Capture the cell that displays the provided text and extract its [x, y] central coordinate. 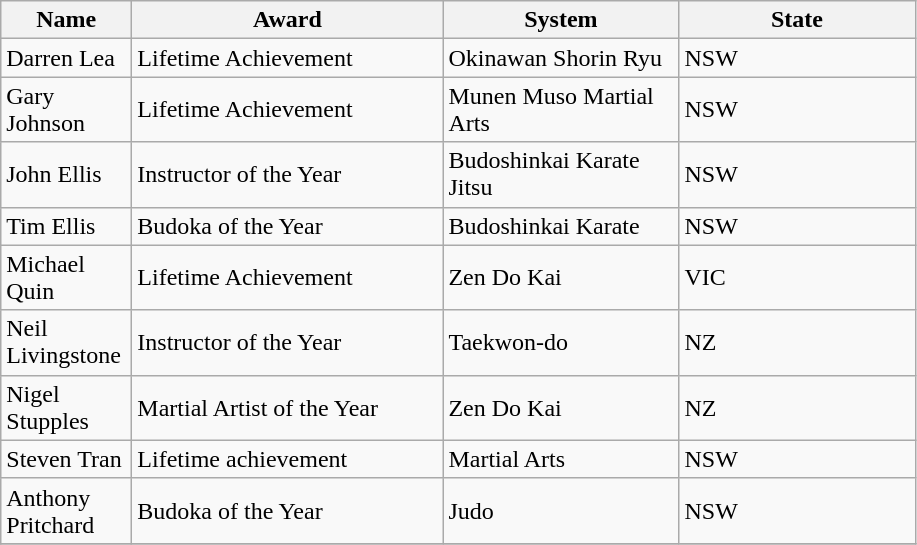
Anthony Pritchard [66, 510]
Taekwon-do [561, 342]
Nigel Stupples [66, 408]
Budoshinkai Karate [561, 226]
System [561, 20]
Darren Lea [66, 58]
Munen Muso Martial Arts [561, 110]
VIC [797, 278]
Michael Quin [66, 278]
Martial Arts [561, 459]
Okinawan Shorin Ryu [561, 58]
Neil Livingstone [66, 342]
State [797, 20]
Steven Tran [66, 459]
Gary Johnson [66, 110]
Lifetime achievement [288, 459]
Tim Ellis [66, 226]
Judo [561, 510]
Budoshinkai Karate Jitsu [561, 174]
Name [66, 20]
Martial Artist of the Year [288, 408]
John Ellis [66, 174]
Award [288, 20]
